From the cell containing the given text, extract its center point as (x, y) coordinate. 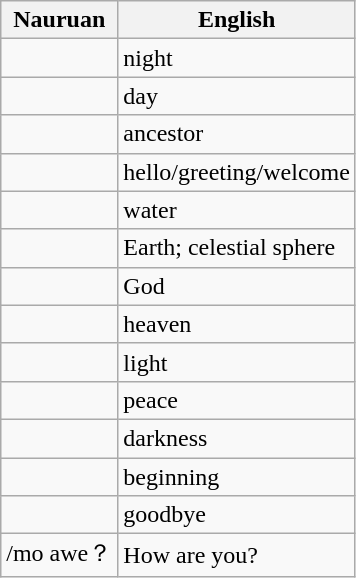
day (237, 96)
goodbye (237, 515)
English (237, 20)
Nauruan (60, 20)
heaven (237, 324)
hello/greeting/welcome (237, 172)
beginning (237, 477)
Earth; celestial sphere (237, 248)
/mo awe？ (60, 556)
God (237, 286)
night (237, 58)
ancestor (237, 134)
peace (237, 400)
water (237, 210)
How are you? (237, 556)
light (237, 362)
darkness (237, 438)
